Return (x, y) of the center of cell containing provided text 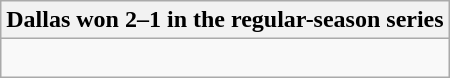
Dallas won 2–1 in the regular-season series (225, 20)
